Identify which cell holds the provided text, then report its (X, Y) central coordinate. 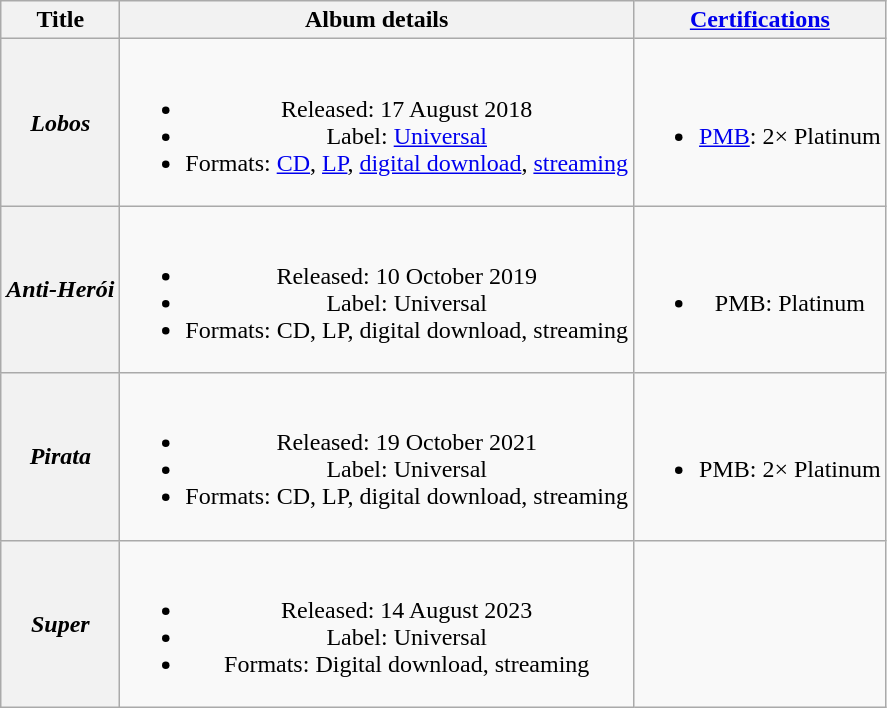
Pirata (60, 456)
PMB: Platinum (760, 290)
Lobos (60, 122)
Super (60, 624)
Released: 19 October 2021Label: UniversalFormats: CD, LP, digital download, streaming (377, 456)
Certifications (760, 20)
Released: 14 August 2023Label: UniversalFormats: Digital download, streaming (377, 624)
Released: 17 August 2018Label: UniversalFormats: CD, LP, digital download, streaming (377, 122)
Released: 10 October 2019Label: UniversalFormats: CD, LP, digital download, streaming (377, 290)
Anti-Herói (60, 290)
Title (60, 20)
Album details (377, 20)
